Identify which cell holds the provided text, then report its (X, Y) central coordinate. 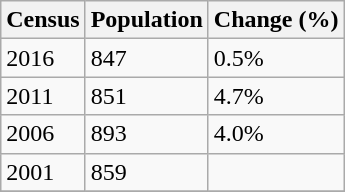
Census (43, 20)
0.5% (276, 58)
2001 (43, 172)
2006 (43, 134)
2011 (43, 96)
4.0% (276, 134)
4.7% (276, 96)
Population (146, 20)
2016 (43, 58)
851 (146, 96)
859 (146, 172)
847 (146, 58)
Change (%) (276, 20)
893 (146, 134)
